Locate the cell with the specified text and output its [x, y] center coordinate. 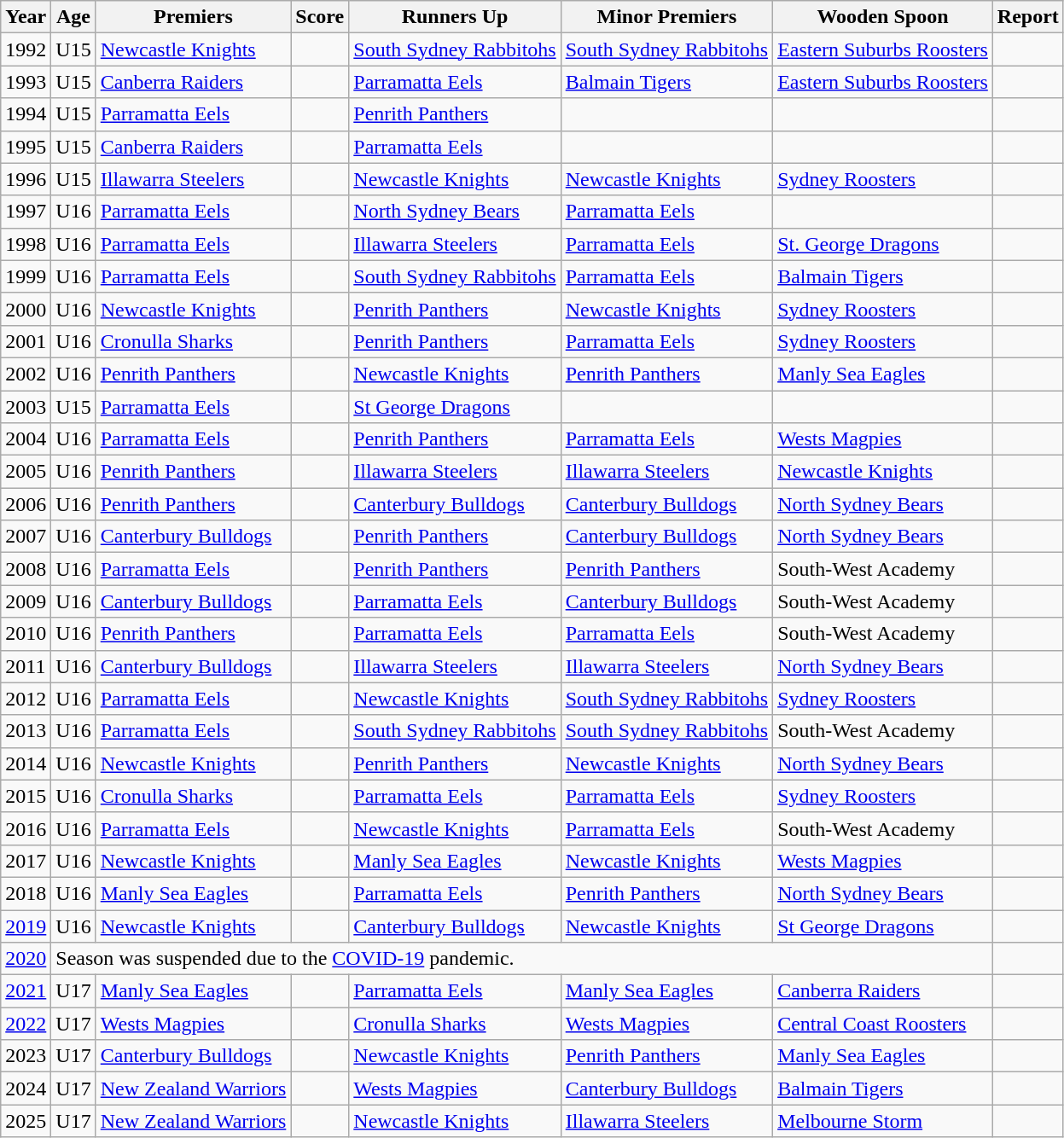
2004 [26, 439]
Season was suspended due to the COVID-19 pandemic. [522, 959]
2014 [26, 764]
2006 [26, 504]
1994 [26, 114]
Report [1027, 17]
Year [26, 17]
2001 [26, 341]
St. George Dragons [883, 244]
2008 [26, 569]
Central Coast Roosters [883, 1024]
2010 [26, 634]
1992 [26, 49]
2017 [26, 861]
Runners Up [455, 17]
2022 [26, 1024]
2019 [26, 926]
Wooden Spoon [883, 17]
2025 [26, 1121]
2007 [26, 537]
1997 [26, 212]
2023 [26, 1056]
2000 [26, 309]
2024 [26, 1089]
1996 [26, 179]
Premiers [193, 17]
2003 [26, 407]
2011 [26, 666]
2020 [26, 959]
2016 [26, 828]
Age [73, 17]
2002 [26, 374]
1998 [26, 244]
2013 [26, 731]
2005 [26, 472]
2009 [26, 601]
2012 [26, 699]
1999 [26, 276]
2018 [26, 893]
Melbourne Storm [883, 1121]
2015 [26, 796]
1995 [26, 147]
Score [320, 17]
2021 [26, 991]
1993 [26, 82]
Minor Premiers [666, 17]
